For the text-containing cell, return its midpoint in [X, Y] coordinate format. 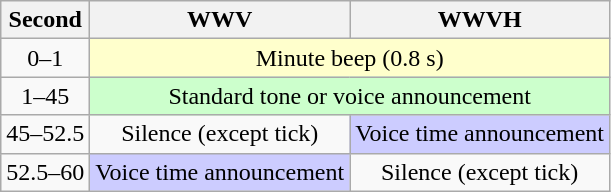
Second [46, 20]
Standard tone or voice announcement [350, 96]
0–1 [46, 58]
WWV [220, 20]
45–52.5 [46, 134]
WWVH [480, 20]
52.5–60 [46, 172]
Minute beep (0.8 s) [350, 58]
1–45 [46, 96]
